Provide the (x, y) coordinate of the cell's center where the given text is located.  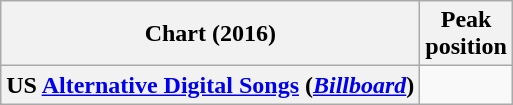
US Alternative Digital Songs (Billboard) (210, 85)
Peakposition (466, 34)
Chart (2016) (210, 34)
